Capture the cell that displays the provided text and extract its (X, Y) central coordinate. 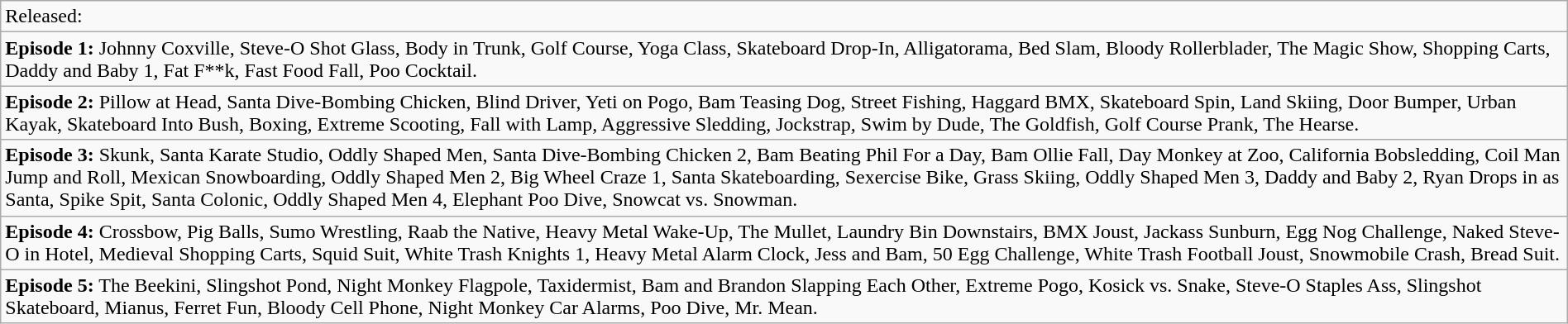
Released: (784, 17)
